Find where the given text appears and provide that cell's center as [X, Y] coordinate. 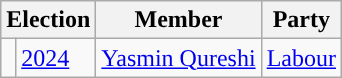
Party [301, 20]
2024 [56, 58]
Labour [301, 58]
Yasmin Qureshi [178, 58]
Member [178, 20]
Election [48, 20]
